Detect which cell encompasses the target text, then output its (X, Y) center coordinate. 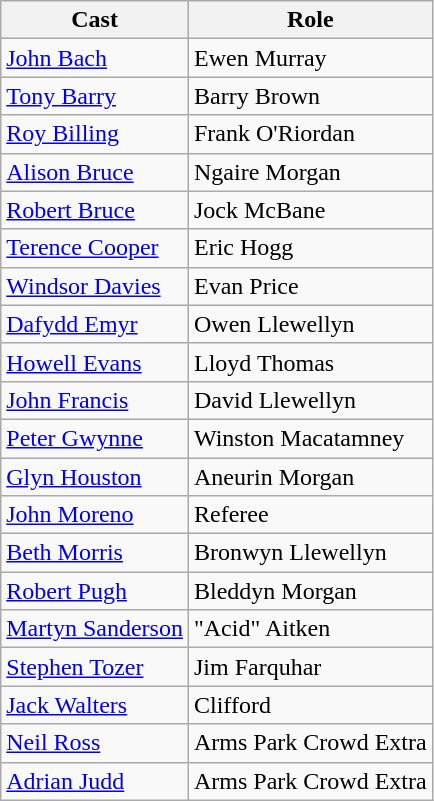
Eric Hogg (310, 248)
Aneurin Morgan (310, 477)
Robert Bruce (95, 210)
Evan Price (310, 286)
Bleddyn Morgan (310, 591)
Role (310, 20)
Cast (95, 20)
Ewen Murray (310, 58)
Jim Farquhar (310, 667)
Jack Walters (95, 705)
Referee (310, 515)
Glyn Houston (95, 477)
Martyn Sanderson (95, 629)
Howell Evans (95, 362)
Jock McBane (310, 210)
Owen Llewellyn (310, 324)
Neil Ross (95, 743)
Beth Morris (95, 553)
John Francis (95, 400)
John Moreno (95, 515)
Bronwyn Llewellyn (310, 553)
Barry Brown (310, 96)
John Bach (95, 58)
Lloyd Thomas (310, 362)
Adrian Judd (95, 781)
Stephen Tozer (95, 667)
Ngaire Morgan (310, 172)
Roy Billing (95, 134)
Windsor Davies (95, 286)
Dafydd Emyr (95, 324)
Robert Pugh (95, 591)
Alison Bruce (95, 172)
Peter Gwynne (95, 438)
Tony Barry (95, 96)
Winston Macatamney (310, 438)
Terence Cooper (95, 248)
Clifford (310, 705)
Frank O'Riordan (310, 134)
David Llewellyn (310, 400)
"Acid" Aitken (310, 629)
